Scan for the cell matching the given text and deliver its (X, Y) coordinate at center. 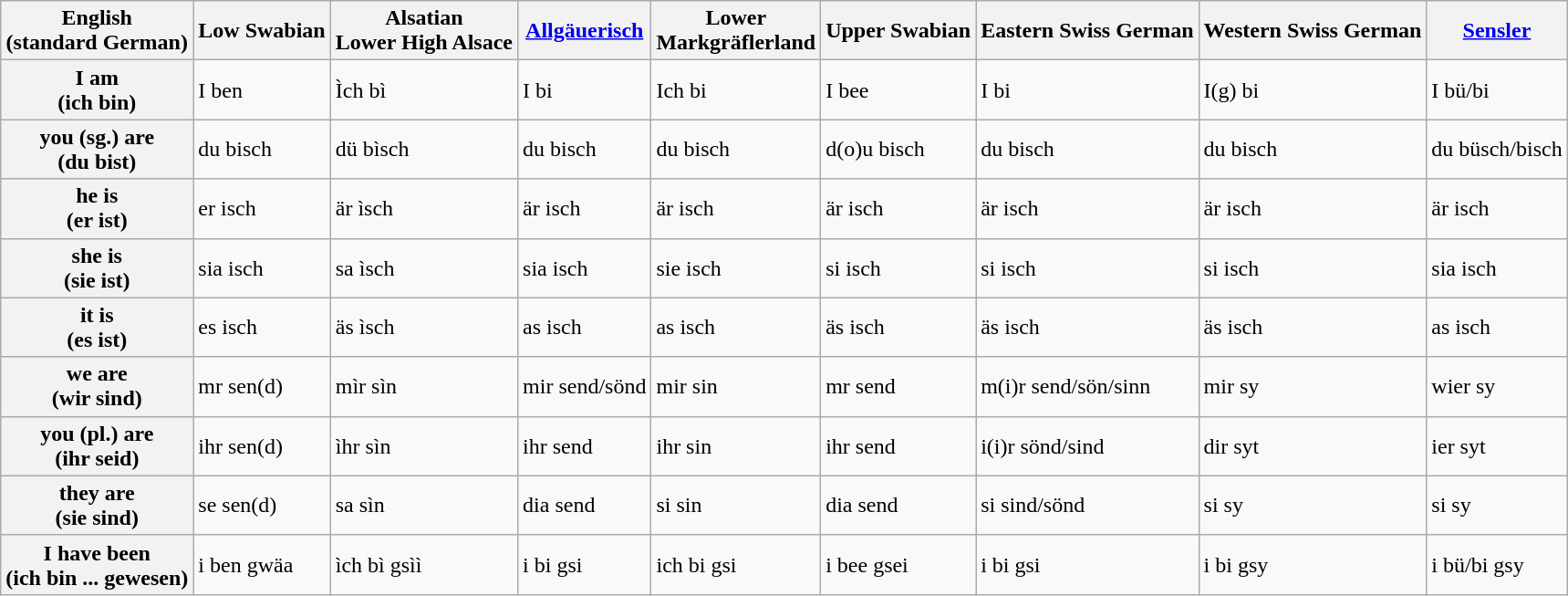
Low Swabian (262, 31)
ier syt (1497, 445)
I am(ich bin) (97, 89)
Upper Swabian (898, 31)
i bi gsy (1313, 564)
mr sen(d) (262, 387)
mir sin (736, 387)
si sind/sönd (1087, 506)
I have been(ich bin ... gewesen) (97, 564)
you (sg.) are(du bist) (97, 150)
se sen(d) (262, 506)
ihr sen(d) (262, 445)
AlsatianLower High Alsace (423, 31)
it is(es ist) (97, 327)
LowerMarkgräflerland (736, 31)
we are(wir sind) (97, 387)
dü bìsch (423, 150)
es isch (262, 327)
d(o)u bisch (898, 150)
I bü/bi (1497, 89)
si sin (736, 506)
sa ìsch (423, 268)
i bee gsei (898, 564)
Ich bi (736, 89)
ich bi gsi (736, 564)
mir sy (1313, 387)
I bee (898, 89)
he is(er ist) (97, 208)
I(g) bi (1313, 89)
you (pl.) are(ihr seid) (97, 445)
sie isch (736, 268)
ìch bì gsìì (423, 564)
er isch (262, 208)
Ìch bì (423, 89)
i bü/bi gsy (1497, 564)
they are(sie sind) (97, 506)
dir syt (1313, 445)
wier sy (1497, 387)
I ben (262, 89)
i ben gwäa (262, 564)
ìhr sìn (423, 445)
Eastern Swiss German (1087, 31)
mr send (898, 387)
mìr sìn (423, 387)
sa sìn (423, 506)
i(i)r sönd/sind (1087, 445)
är ìsch (423, 208)
mir send/sönd (585, 387)
Sensler (1497, 31)
ihr sin (736, 445)
du büsch/bisch (1497, 150)
m(i)r send/sön/sinn (1087, 387)
Western Swiss German (1313, 31)
äs ìsch (423, 327)
English(standard German) (97, 31)
Allgäuerisch (585, 31)
she is(sie ist) (97, 268)
